Return the [X, Y] coordinate for the center point of the cell that contains the specified text.  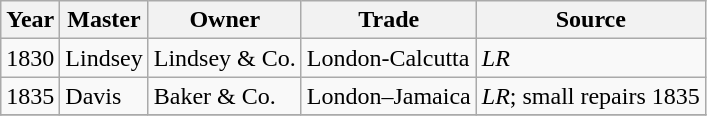
LR; small repairs 1835 [590, 96]
London-Calcutta [388, 58]
Year [30, 20]
1830 [30, 58]
Master [104, 20]
Source [590, 20]
Davis [104, 96]
Baker & Co. [224, 96]
1835 [30, 96]
LR [590, 58]
Lindsey & Co. [224, 58]
Owner [224, 20]
London–Jamaica [388, 96]
Trade [388, 20]
Lindsey [104, 58]
